Scan for the cell matching the given text and deliver its (x, y) coordinate at center. 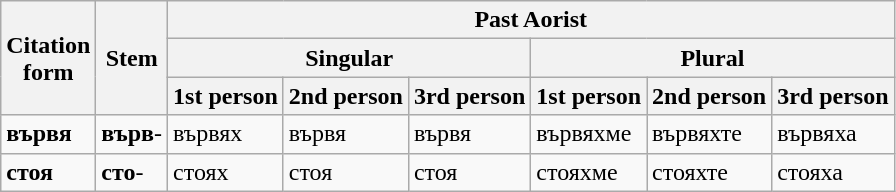
стоях (226, 172)
вървях (226, 134)
вървяхте (710, 134)
вървяха (833, 134)
стояха (833, 172)
сто- (132, 172)
стояхте (710, 172)
вървяхме (589, 134)
Citationform (48, 58)
Stem (132, 58)
Singular (350, 58)
Plural (712, 58)
върв- (132, 134)
Past Aorist (532, 20)
стояхме (589, 172)
